Return (X, Y) of the center of cell containing provided text 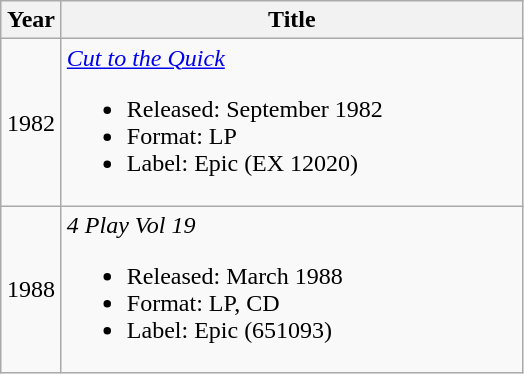
4 Play Vol 19Released: March 1988Format: LP, CDLabel: Epic (651093) (292, 290)
Title (292, 20)
1982 (32, 122)
1988 (32, 290)
Cut to the QuickReleased: September 1982Format: LPLabel: Epic (EX 12020) (292, 122)
Year (32, 20)
